Identify which cell holds the provided text, then report its (X, Y) central coordinate. 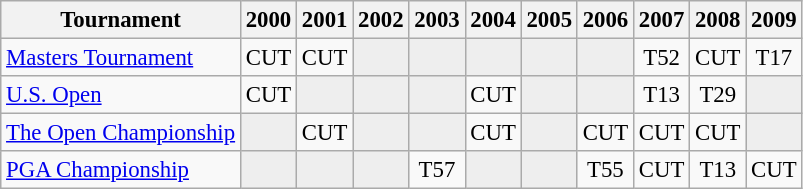
2003 (437, 20)
2001 (325, 20)
2009 (774, 20)
T52 (661, 58)
T17 (774, 58)
2005 (549, 20)
The Open Championship (121, 133)
T29 (718, 95)
2006 (605, 20)
T55 (605, 170)
2004 (493, 20)
2000 (268, 20)
Masters Tournament (121, 58)
U.S. Open (121, 95)
2007 (661, 20)
Tournament (121, 20)
T57 (437, 170)
2002 (381, 20)
2008 (718, 20)
PGA Championship (121, 170)
